Capture the cell that displays the provided text and extract its [x, y] central coordinate. 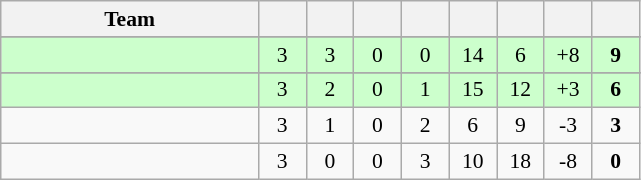
Team [130, 19]
12 [520, 90]
+8 [568, 55]
10 [473, 162]
15 [473, 90]
-8 [568, 162]
18 [520, 162]
-3 [568, 126]
+3 [568, 90]
14 [473, 55]
